Return the [X, Y] coordinate for the center point of the cell that contains the specified text.  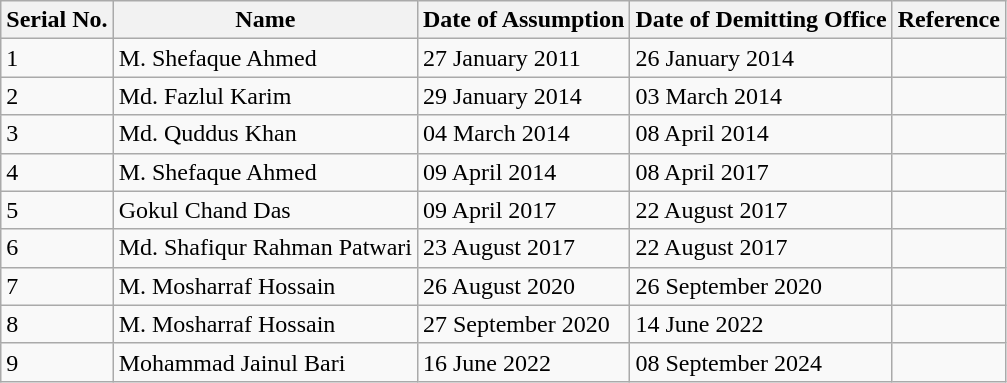
27 September 2020 [523, 324]
Date of Assumption [523, 20]
29 January 2014 [523, 96]
09 April 2014 [523, 172]
Md. Fazlul Karim [265, 96]
16 June 2022 [523, 362]
2 [57, 96]
3 [57, 134]
6 [57, 248]
7 [57, 286]
26 August 2020 [523, 286]
5 [57, 210]
Name [265, 20]
26 January 2014 [761, 58]
Gokul Chand Das [265, 210]
09 April 2017 [523, 210]
Reference [948, 20]
26 September 2020 [761, 286]
14 June 2022 [761, 324]
Md. Shafiqur Rahman Patwari [265, 248]
08 April 2014 [761, 134]
23 August 2017 [523, 248]
9 [57, 362]
1 [57, 58]
04 March 2014 [523, 134]
08 September 2024 [761, 362]
Md. Quddus Khan [265, 134]
03 March 2014 [761, 96]
4 [57, 172]
Serial No. [57, 20]
27 January 2011 [523, 58]
Date of Demitting Office [761, 20]
8 [57, 324]
08 April 2017 [761, 172]
Mohammad Jainul Bari [265, 362]
